Capture the cell that displays the provided text and extract its (X, Y) central coordinate. 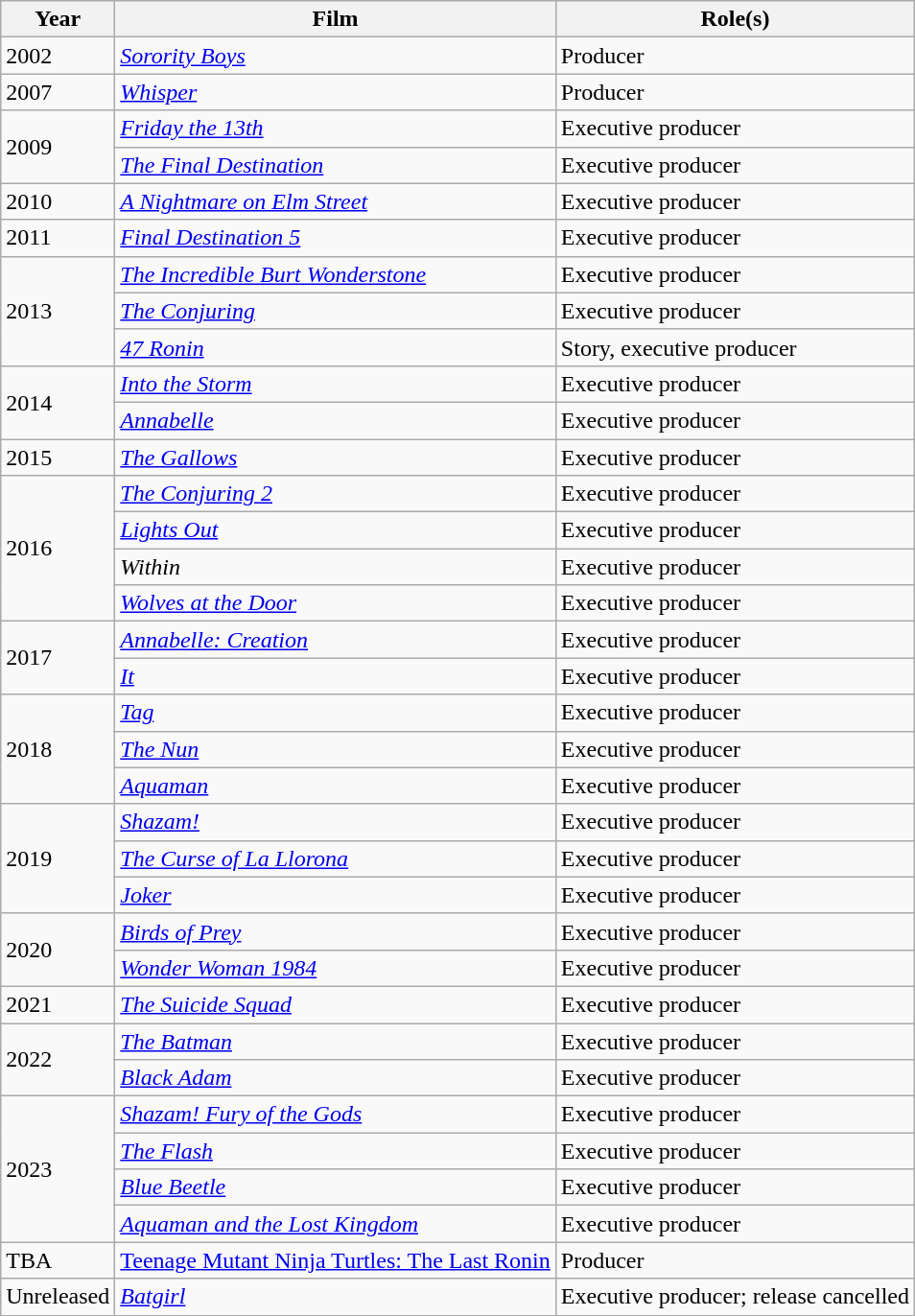
Into the Storm (336, 384)
Lights Out (336, 530)
The Curse of La Llorona (336, 858)
A Nightmare on Elm Street (336, 201)
Role(s) (735, 19)
2014 (58, 402)
Aquaman and the Lost Kingdom (336, 1224)
The Suicide Squad (336, 1004)
Batgirl (336, 1297)
Sorority Boys (336, 56)
47 Ronin (336, 347)
2018 (58, 749)
2007 (58, 92)
Aquaman (336, 786)
The Batman (336, 1041)
2009 (58, 147)
Blue Beetle (336, 1187)
Birds of Prey (336, 931)
Within (336, 567)
2011 (58, 238)
Teenage Mutant Ninja Turtles: The Last Ronin (336, 1260)
2019 (58, 858)
Year (58, 19)
Executive producer; release cancelled (735, 1297)
Wonder Woman 1984 (336, 968)
Annabelle (336, 420)
2023 (58, 1169)
Joker (336, 895)
Black Adam (336, 1078)
Wolves at the Door (336, 603)
The Gallows (336, 458)
2013 (58, 311)
2021 (58, 1004)
Tag (336, 713)
The Flash (336, 1151)
2002 (58, 56)
2022 (58, 1059)
Annabelle: Creation (336, 640)
Film (336, 19)
2016 (58, 549)
It (336, 676)
The Incredible Burt Wonderstone (336, 274)
2015 (58, 458)
Shazam! (336, 822)
The Conjuring 2 (336, 494)
The Final Destination (336, 165)
Whisper (336, 92)
TBA (58, 1260)
2020 (58, 950)
The Conjuring (336, 311)
Friday the 13th (336, 129)
Final Destination 5 (336, 238)
Unreleased (58, 1297)
The Nun (336, 749)
Shazam! Fury of the Gods (336, 1115)
2010 (58, 201)
Story, executive producer (735, 347)
2017 (58, 658)
